Determine the [x, y] coordinate at the center of the cell enclosing the given text.  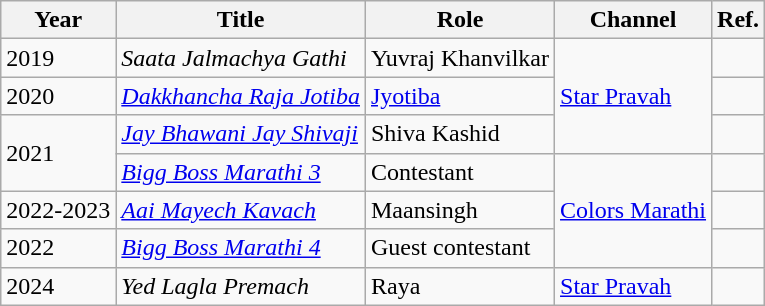
2022 [58, 248]
Shiva Kashid [460, 134]
2022-2023 [58, 210]
Raya [460, 286]
Jyotiba [460, 96]
Saata Jalmachya Gathi [241, 58]
Bigg Boss Marathi 3 [241, 172]
Title [241, 20]
2024 [58, 286]
Ref. [738, 20]
Year [58, 20]
2020 [58, 96]
2021 [58, 153]
Aai Mayech Kavach [241, 210]
2019 [58, 58]
Dakkhancha Raja Jotiba [241, 96]
Yuvraj Khanvilkar [460, 58]
Colors Marathi [634, 210]
Jay Bhawani Jay Shivaji [241, 134]
Yed Lagla Premach [241, 286]
Contestant [460, 172]
Guest contestant [460, 248]
Channel [634, 20]
Bigg Boss Marathi 4 [241, 248]
Maansingh [460, 210]
Role [460, 20]
